Scan for the cell matching the given text and deliver its (x, y) coordinate at center. 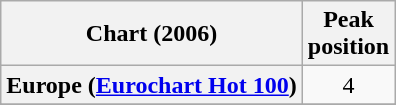
4 (348, 85)
Chart (2006) (152, 34)
Europe (Eurochart Hot 100) (152, 85)
Peakposition (348, 34)
